Find where the given text appears and provide that cell's center as [X, Y] coordinate. 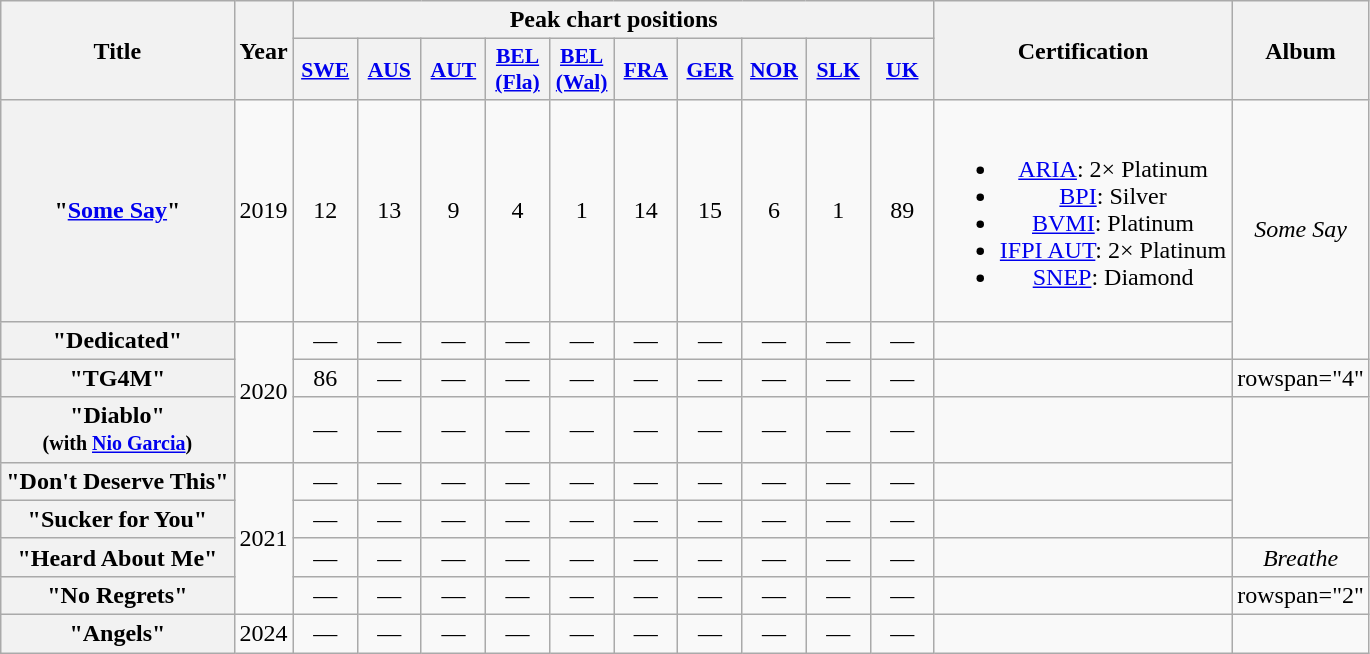
12 [325, 210]
2019 [264, 210]
Peak chart positions [614, 20]
NOR [774, 70]
14 [646, 210]
"Sucker for You" [118, 519]
AUT [453, 70]
9 [453, 210]
rowspan="2" [1301, 595]
"No Regrets" [118, 595]
AUS [389, 70]
Album [1301, 50]
Breathe [1301, 557]
86 [325, 378]
SLK [838, 70]
BEL(Fla) [517, 70]
"Heard About Me" [118, 557]
"Don't Deserve This" [118, 481]
Certification [1082, 50]
2021 [264, 538]
SWE [325, 70]
"Diablo"(with Nio Garcia) [118, 430]
GER [710, 70]
rowspan="4" [1301, 378]
"Angels" [118, 633]
"TG4M" [118, 378]
13 [389, 210]
2020 [264, 392]
FRA [646, 70]
"Dedicated" [118, 340]
4 [517, 210]
6 [774, 210]
2024 [264, 633]
"Some Say" [118, 210]
UK [902, 70]
89 [902, 210]
15 [710, 210]
BEL(Wal) [582, 70]
ARIA: 2× PlatinumBPI: SilverBVMI: PlatinumIFPI AUT: 2× PlatinumSNEP: Diamond [1082, 210]
Some Say [1301, 230]
Title [118, 50]
Year [264, 50]
